For the text-containing cell, return its midpoint in [x, y] coordinate format. 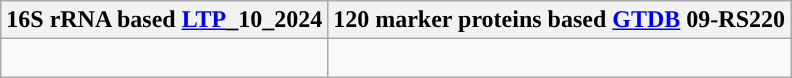
16S rRNA based LTP_10_2024 [164, 20]
120 marker proteins based GTDB 09-RS220 [560, 20]
